From the cell containing the given text, extract its center point as (x, y) coordinate. 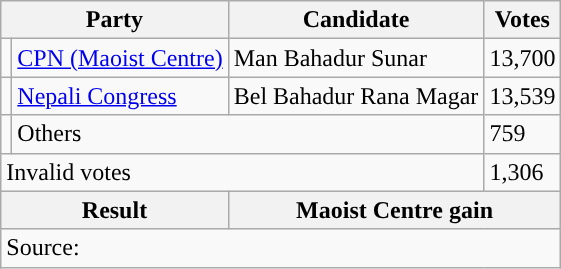
13,539 (522, 96)
CPN (Maoist Centre) (120, 58)
Bel Bahadur Rana Magar (356, 96)
Man Bahadur Sunar (356, 58)
Votes (522, 20)
13,700 (522, 58)
Source: (281, 248)
759 (522, 134)
Party (114, 20)
Result (114, 210)
1,306 (522, 172)
Candidate (356, 20)
Nepali Congress (120, 96)
Others (248, 134)
Maoist Centre gain (394, 210)
Invalid votes (242, 172)
